Provide the [x, y] coordinate of the cell's center where the given text is located.  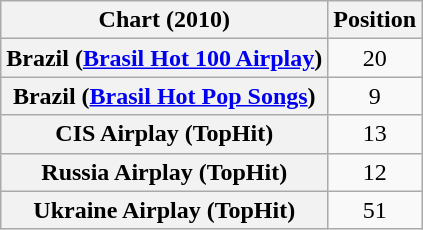
20 [375, 58]
13 [375, 134]
Russia Airplay (TopHit) [164, 172]
Brazil (Brasil Hot 100 Airplay) [164, 58]
51 [375, 210]
Ukraine Airplay (TopHit) [164, 210]
12 [375, 172]
Brazil (Brasil Hot Pop Songs) [164, 96]
9 [375, 96]
CIS Airplay (TopHit) [164, 134]
Position [375, 20]
Chart (2010) [164, 20]
